Pinpoint the cell where the given text exists, returning its (X, Y) midpoint coordinate. 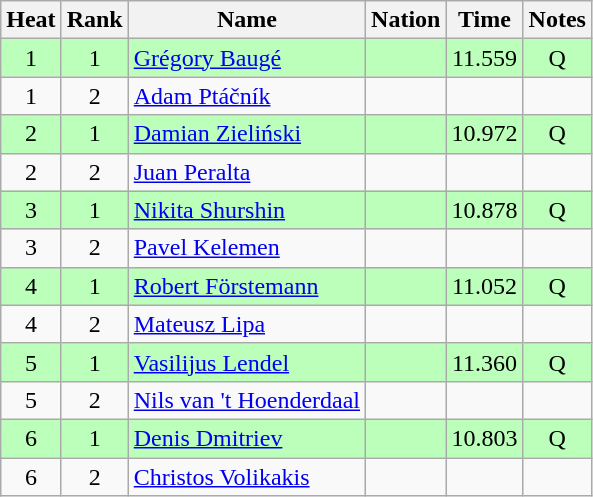
11.052 (484, 286)
Grégory Baugé (246, 58)
10.803 (484, 438)
Time (484, 20)
Adam Ptáčník (246, 96)
Damian Zieliński (246, 134)
Nation (406, 20)
11.360 (484, 362)
Denis Dmitriev (246, 438)
10.878 (484, 210)
Robert Förstemann (246, 286)
Notes (557, 20)
Mateusz Lipa (246, 324)
Nikita Shurshin (246, 210)
11.559 (484, 58)
Name (246, 20)
Heat (31, 20)
Vasilijus Lendel (246, 362)
Pavel Kelemen (246, 248)
Christos Volikakis (246, 477)
Juan Peralta (246, 172)
10.972 (484, 134)
Rank (94, 20)
Nils van 't Hoenderdaal (246, 400)
